Locate the cell with the specified text and output its (X, Y) center coordinate. 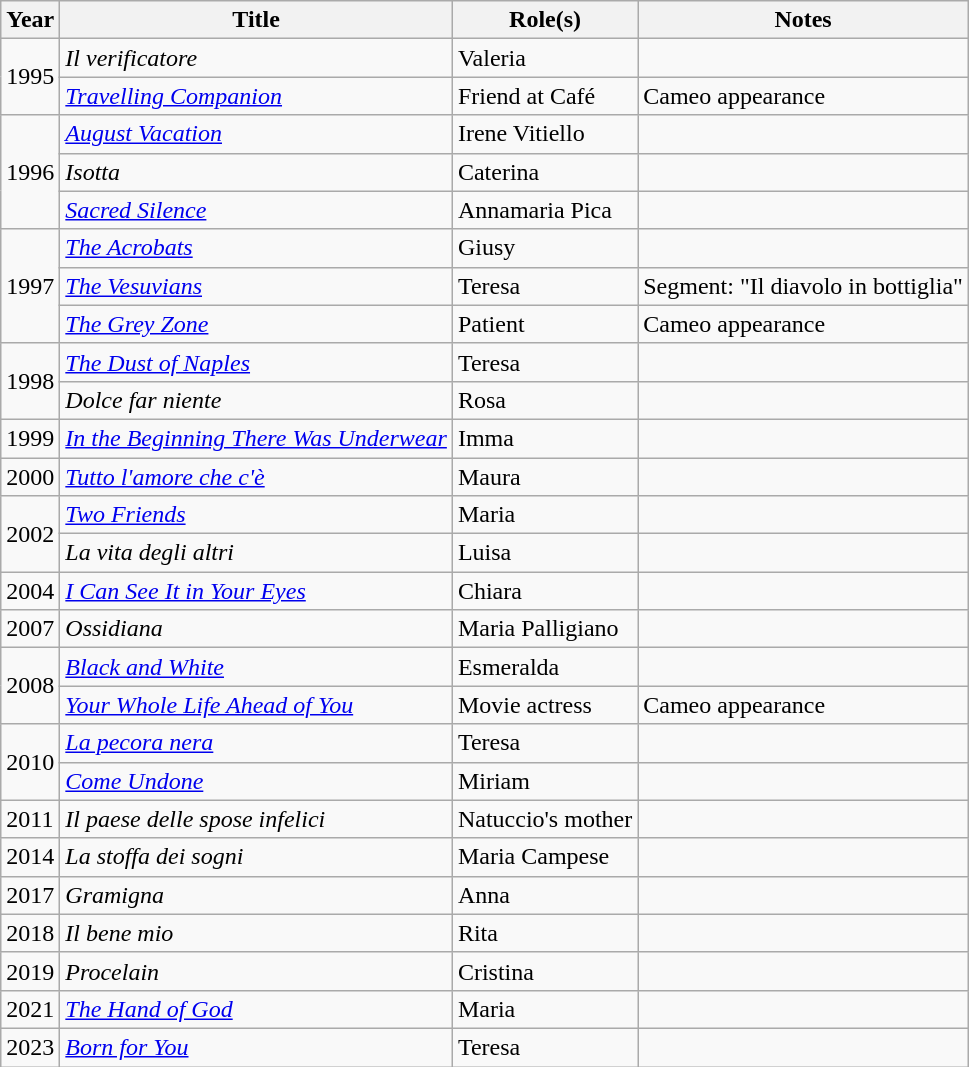
Giusy (544, 248)
2000 (30, 477)
Luisa (544, 553)
1999 (30, 438)
La stoffa dei sogni (256, 857)
The Dust of Naples (256, 362)
Sacred Silence (256, 210)
Miriam (544, 781)
Annamaria Pica (544, 210)
Chiara (544, 591)
Il verificatore (256, 58)
The Vesuvians (256, 286)
Travelling Companion (256, 96)
Year (30, 20)
Your Whole Life Ahead of You (256, 705)
Imma (544, 438)
Notes (804, 20)
Il bene mio (256, 933)
2008 (30, 686)
1996 (30, 172)
Maura (544, 477)
Title (256, 20)
2014 (30, 857)
The Hand of God (256, 1009)
Black and White (256, 667)
2010 (30, 762)
Cristina (544, 971)
Maria Palligiano (544, 629)
In the Beginning There Was Underwear (256, 438)
Natuccio's mother (544, 819)
Gramigna (256, 895)
Dolce far niente (256, 400)
Come Undone (256, 781)
Tutto l'amore che c'è (256, 477)
Procelain (256, 971)
2021 (30, 1009)
The Acrobats (256, 248)
Isotta (256, 172)
Rosa (544, 400)
2018 (30, 933)
Irene Vitiello (544, 134)
Born for You (256, 1047)
2004 (30, 591)
Maria Campese (544, 857)
Ossidiana (256, 629)
Two Friends (256, 515)
Role(s) (544, 20)
1998 (30, 381)
2002 (30, 534)
Friend at Café (544, 96)
2023 (30, 1047)
August Vacation (256, 134)
Segment: "Il diavolo in bottiglia" (804, 286)
La vita degli altri (256, 553)
I Can See It in Your Eyes (256, 591)
Esmeralda (544, 667)
Rita (544, 933)
Movie actress (544, 705)
La pecora nera (256, 743)
The Grey Zone (256, 324)
Caterina (544, 172)
Valeria (544, 58)
1997 (30, 286)
1995 (30, 77)
Anna (544, 895)
2019 (30, 971)
Il paese delle spose infelici (256, 819)
2017 (30, 895)
2007 (30, 629)
Patient (544, 324)
2011 (30, 819)
